Find where the given text appears and provide that cell's center as (x, y) coordinate. 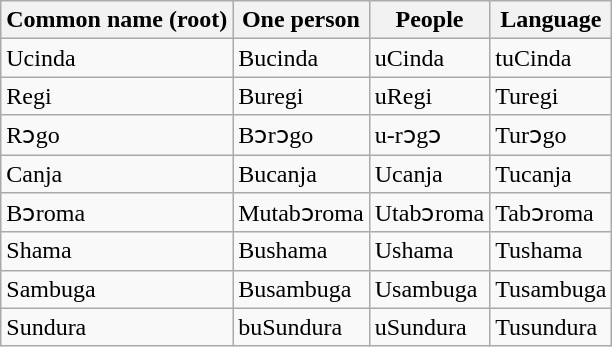
One person (302, 20)
buSundura (302, 327)
Rɔgo (117, 135)
Regi (117, 96)
Bushama (302, 251)
Sambuga (117, 289)
Tushama (551, 251)
Mutabɔroma (302, 213)
uCinda (430, 58)
Ucanja (430, 173)
Bɔroma (117, 213)
Sundura (117, 327)
tuCinda (551, 58)
Turɔgo (551, 135)
Canja (117, 173)
Tabɔroma (551, 213)
Tusambuga (551, 289)
Buregi (302, 96)
Bucanja (302, 173)
People (430, 20)
Ucinda (117, 58)
Language (551, 20)
Common name (root) (117, 20)
Busambuga (302, 289)
u-rɔgɔ (430, 135)
uRegi (430, 96)
Bucinda (302, 58)
Usambuga (430, 289)
Tucanja (551, 173)
Ushama (430, 251)
uSundura (430, 327)
Tusundura (551, 327)
Utabɔroma (430, 213)
Turegi (551, 96)
Bɔrɔgo (302, 135)
Shama (117, 251)
